Locate the cell with the specified text and output its [x, y] center coordinate. 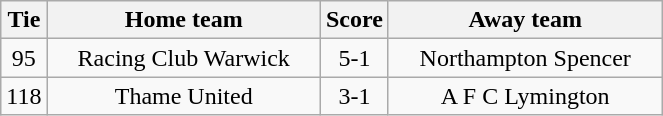
Tie [24, 20]
3-1 [354, 96]
Northampton Spencer [525, 58]
Racing Club Warwick [184, 58]
A F C Lymington [525, 96]
118 [24, 96]
Thame United [184, 96]
95 [24, 58]
Home team [184, 20]
5-1 [354, 58]
Score [354, 20]
Away team [525, 20]
